Extract the (X, Y) coordinate from the center of the cell holding the provided text.  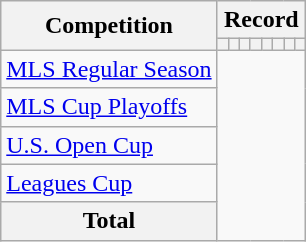
MLS Regular Season (109, 69)
Competition (109, 26)
Total (109, 221)
MLS Cup Playoffs (109, 107)
Leagues Cup (109, 183)
U.S. Open Cup (109, 145)
Record (261, 20)
